From the cell containing the given text, extract its center point as (x, y) coordinate. 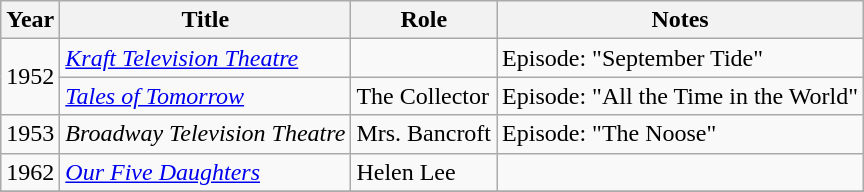
Our Five Daughters (206, 172)
Kraft Television Theatre (206, 58)
Role (424, 20)
The Collector (424, 96)
Broadway Television Theatre (206, 134)
Tales of Tomorrow (206, 96)
Helen Lee (424, 172)
1952 (30, 77)
1953 (30, 134)
Episode: "All the Time in the World" (680, 96)
1962 (30, 172)
Mrs. Bancroft (424, 134)
Episode: "September Tide" (680, 58)
Year (30, 20)
Title (206, 20)
Notes (680, 20)
Episode: "The Noose" (680, 134)
